Scan for the cell matching the given text and deliver its [X, Y] coordinate at center. 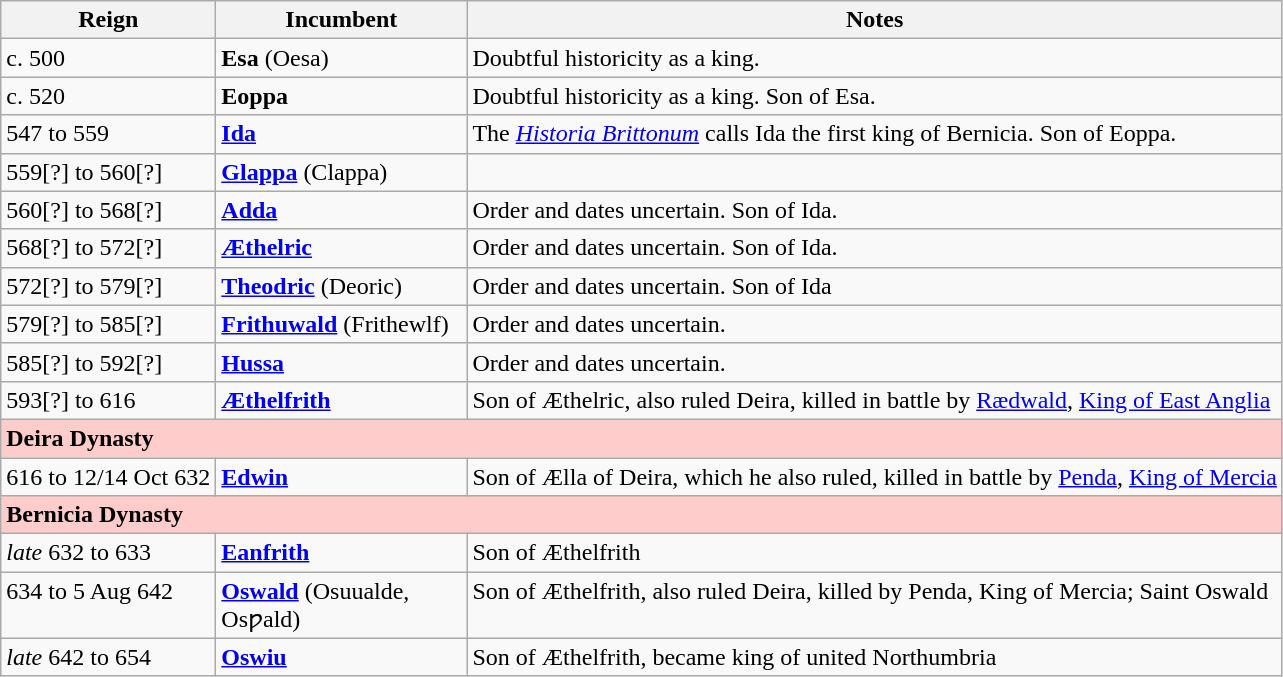
Theodric (Deoric) [342, 286]
616 to 12/14 Oct 632 [108, 477]
Æthelric [342, 248]
Son of Ælla of Deira, which he also ruled, killed in battle by Penda, King of Mercia [875, 477]
547 to 559 [108, 134]
Glappa (Clappa) [342, 172]
Son of Æthelric, also ruled Deira, killed in battle by Rædwald, King of East Anglia [875, 400]
Oswald (Osuualde, Osƿald) [342, 606]
Eanfrith [342, 553]
late 632 to 633 [108, 553]
568[?] to 572[?] [108, 248]
The Historia Brittonum calls Ida the first king of Bernicia. Son of Eoppa. [875, 134]
Deira Dynasty [642, 438]
late 642 to 654 [108, 657]
Order and dates uncertain. Son of Ida [875, 286]
585[?] to 592[?] [108, 362]
559[?] to 560[?] [108, 172]
c. 500 [108, 58]
Incumbent [342, 20]
Bernicia Dynasty [642, 515]
579[?] to 585[?] [108, 324]
Frithuwald (Frithewlf) [342, 324]
Son of Æthelfrith, also ruled Deira, killed by Penda, King of Mercia; Saint Oswald [875, 606]
Son of Æthelfrith, became king of united Northumbria [875, 657]
634 to 5 Aug 642 [108, 606]
Ida [342, 134]
Reign [108, 20]
Hussa [342, 362]
c. 520 [108, 96]
Æthelfrith [342, 400]
Doubtful historicity as a king. Son of Esa. [875, 96]
Doubtful historicity as a king. [875, 58]
Edwin [342, 477]
572[?] to 579[?] [108, 286]
593[?] to 616 [108, 400]
Son of Æthelfrith [875, 553]
560[?] to 568[?] [108, 210]
Adda [342, 210]
Oswiu [342, 657]
Esa (Oesa) [342, 58]
Eoppa [342, 96]
Notes [875, 20]
